For the text-containing cell, return its midpoint in [x, y] coordinate format. 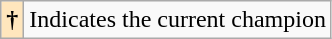
Indicates the current champion [178, 20]
† [12, 20]
